Extract the [x, y] coordinate from the center of the cell holding the provided text.  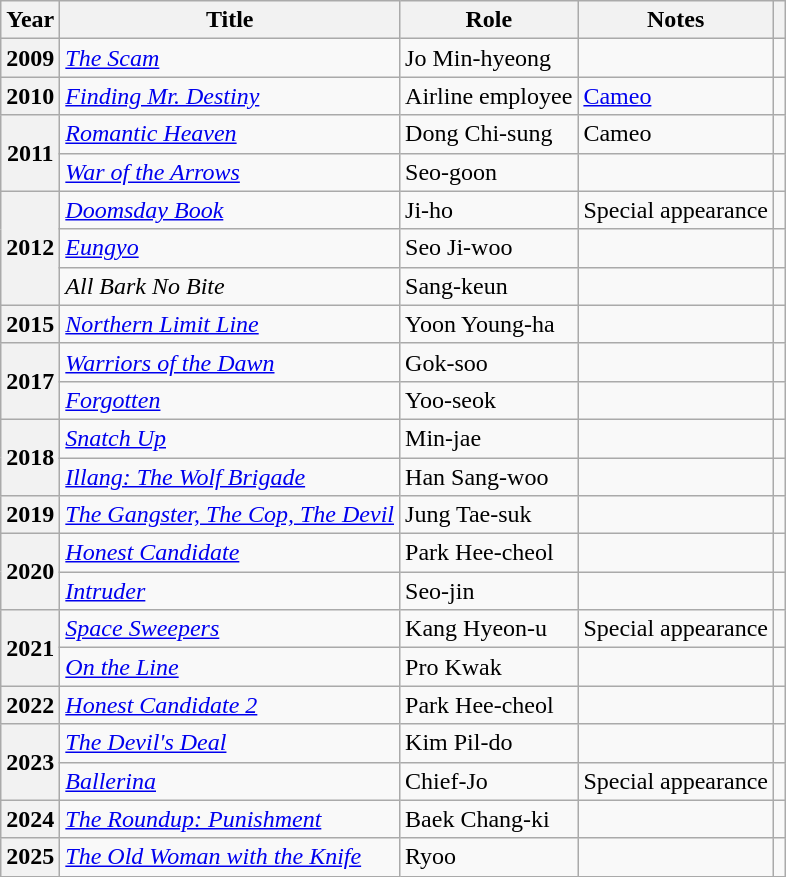
Space Sweepers [230, 629]
2010 [30, 96]
Yoo-seok [489, 400]
Yoon Young-ha [489, 324]
2022 [30, 705]
Baek Chang-ki [489, 819]
Gok-soo [489, 362]
Ji-ho [489, 210]
2023 [30, 762]
2012 [30, 248]
Airline employee [489, 96]
Chief-Jo [489, 781]
Northern Limit Line [230, 324]
2009 [30, 58]
Jo Min-hyeong [489, 58]
The Gangster, The Cop, The Devil [230, 515]
2019 [30, 515]
2021 [30, 648]
Notes [676, 20]
Sang-keun [489, 286]
2015 [30, 324]
2017 [30, 381]
Kang Hyeon-u [489, 629]
Seo Ji-woo [489, 248]
Ballerina [230, 781]
Forgotten [230, 400]
The Scam [230, 58]
Han Sang-woo [489, 477]
Dong Chi-sung [489, 134]
2020 [30, 572]
2011 [30, 153]
The Old Woman with the Knife [230, 857]
Romantic Heaven [230, 134]
Pro Kwak [489, 667]
Warriors of the Dawn [230, 362]
Year [30, 20]
All Bark No Bite [230, 286]
Role [489, 20]
On the Line [230, 667]
Doomsday Book [230, 210]
Title [230, 20]
2025 [30, 857]
Snatch Up [230, 438]
The Roundup: Punishment [230, 819]
Intruder [230, 591]
Seo-jin [489, 591]
2024 [30, 819]
War of the Arrows [230, 172]
Seo-goon [489, 172]
Honest Candidate 2 [230, 705]
Honest Candidate [230, 553]
2018 [30, 457]
Eungyo [230, 248]
Finding Mr. Destiny [230, 96]
Min-jae [489, 438]
Ryoo [489, 857]
Illang: The Wolf Brigade [230, 477]
Jung Tae-suk [489, 515]
Kim Pil-do [489, 743]
The Devil's Deal [230, 743]
